Detect which cell encompasses the target text, then output its [x, y] center coordinate. 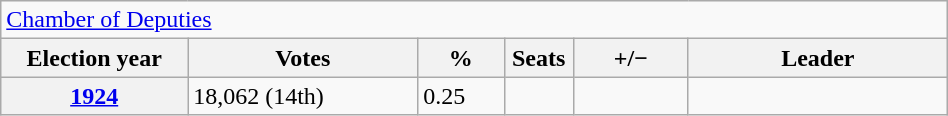
18,062 (14th) [303, 96]
1924 [94, 96]
+/− [630, 58]
% [461, 58]
Election year [94, 58]
Votes [303, 58]
Chamber of Deputies [474, 20]
Leader [818, 58]
Seats [538, 58]
0.25 [461, 96]
